Detect which cell encompasses the target text, then output its (x, y) center coordinate. 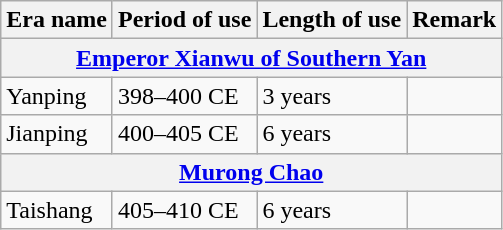
Yanping (57, 96)
Period of use (184, 20)
Era name (57, 20)
Murong Chao (252, 172)
Emperor Xianwu of Southern Yan (252, 58)
Length of use (332, 20)
3 years (332, 96)
405–410 CE (184, 210)
Taishang (57, 210)
Jianping (57, 134)
398–400 CE (184, 96)
Remark (454, 20)
400–405 CE (184, 134)
